Determine the (X, Y) coordinate at the center of the cell enclosing the given text.  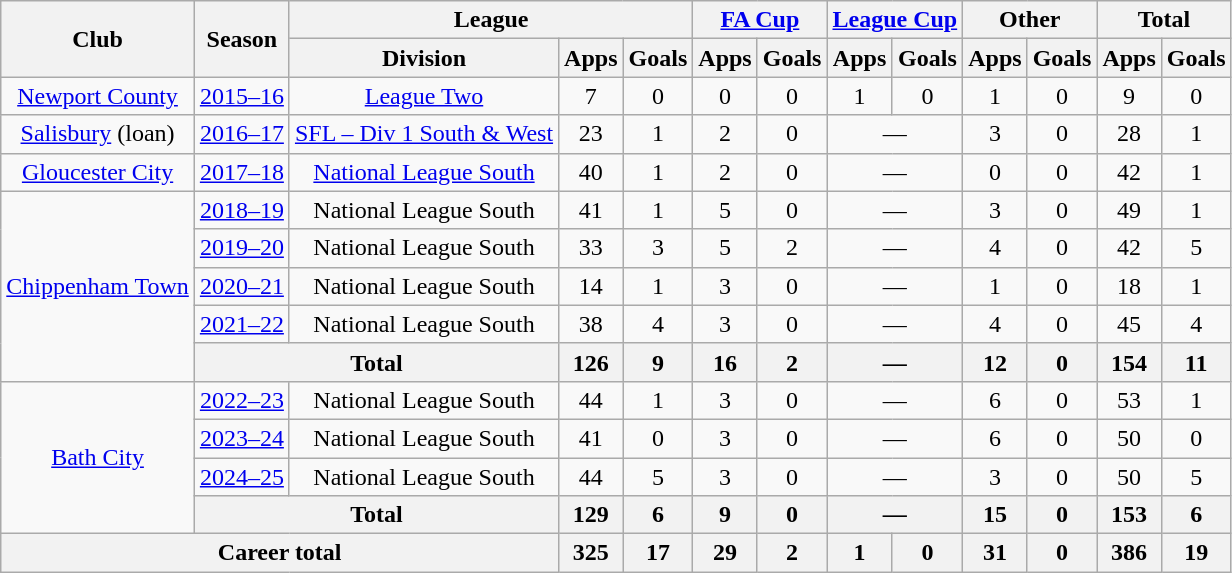
18 (1129, 286)
31 (995, 553)
45 (1129, 324)
Season (242, 39)
15 (995, 515)
League Two (424, 96)
Bath City (98, 457)
Chippenham Town (98, 286)
28 (1129, 134)
SFL – Div 1 South & West (424, 134)
2018–19 (242, 210)
2021–22 (242, 324)
14 (591, 286)
2023–24 (242, 438)
16 (725, 362)
2017–18 (242, 172)
17 (658, 553)
Gloucester City (98, 172)
League Cup (895, 20)
153 (1129, 515)
FA Cup (760, 20)
2020–21 (242, 286)
23 (591, 134)
11 (1196, 362)
2016–17 (242, 134)
38 (591, 324)
2019–20 (242, 248)
2024–25 (242, 477)
40 (591, 172)
29 (725, 553)
Career total (280, 553)
49 (1129, 210)
12 (995, 362)
2022–23 (242, 400)
126 (591, 362)
154 (1129, 362)
Division (424, 58)
386 (1129, 553)
Other (1030, 20)
Newport County (98, 96)
2015–16 (242, 96)
Club (98, 39)
129 (591, 515)
7 (591, 96)
325 (591, 553)
Salisbury (loan) (98, 134)
League (490, 20)
53 (1129, 400)
19 (1196, 553)
33 (591, 248)
